Pinpoint the cell where the given text exists, returning its (X, Y) midpoint coordinate. 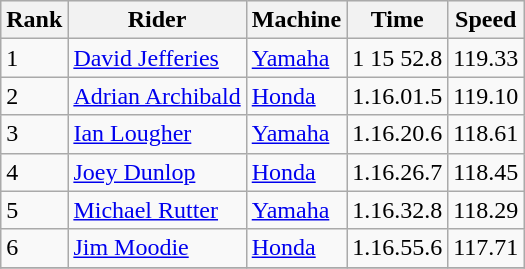
Speed (486, 20)
1.16.20.6 (398, 134)
1.16.32.8 (398, 210)
Machine (296, 20)
1 (34, 58)
Ian Lougher (157, 134)
2 (34, 96)
5 (34, 210)
Time (398, 20)
1.16.55.6 (398, 248)
118.61 (486, 134)
1.16.26.7 (398, 172)
Adrian Archibald (157, 96)
118.45 (486, 172)
Rank (34, 20)
Michael Rutter (157, 210)
117.71 (486, 248)
3 (34, 134)
David Jefferies (157, 58)
119.10 (486, 96)
Jim Moodie (157, 248)
1 15 52.8 (398, 58)
Rider (157, 20)
Joey Dunlop (157, 172)
1.16.01.5 (398, 96)
6 (34, 248)
118.29 (486, 210)
4 (34, 172)
119.33 (486, 58)
